Scan for the cell matching the given text and deliver its [x, y] coordinate at center. 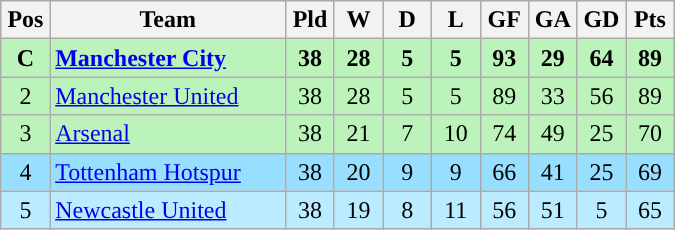
Pld [310, 20]
Newcastle United [168, 210]
Arsenal [168, 134]
D [408, 20]
10 [456, 134]
64 [602, 58]
C [26, 58]
Tottenham Hotspur [168, 172]
Team [168, 20]
49 [554, 134]
2 [26, 96]
33 [554, 96]
21 [358, 134]
19 [358, 210]
3 [26, 134]
GD [602, 20]
Pos [26, 20]
65 [650, 210]
8 [408, 210]
Manchester City [168, 58]
29 [554, 58]
20 [358, 172]
4 [26, 172]
11 [456, 210]
41 [554, 172]
69 [650, 172]
W [358, 20]
Manchester United [168, 96]
66 [504, 172]
70 [650, 134]
7 [408, 134]
93 [504, 58]
GF [504, 20]
L [456, 20]
74 [504, 134]
Pts [650, 20]
GA [554, 20]
51 [554, 210]
